Output the [X, Y] coordinate of the center of the cell containing the given text.  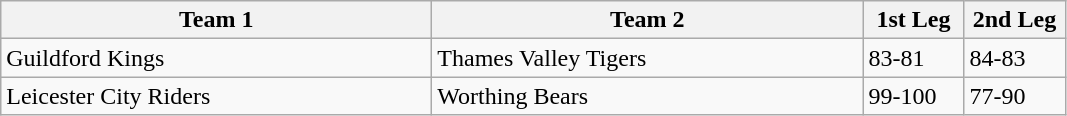
Leicester City Riders [216, 96]
Team 2 [648, 20]
83-81 [914, 58]
1st Leg [914, 20]
84-83 [1014, 58]
99-100 [914, 96]
77-90 [1014, 96]
Team 1 [216, 20]
Thames Valley Tigers [648, 58]
Worthing Bears [648, 96]
2nd Leg [1014, 20]
Guildford Kings [216, 58]
